Search for the cell housing the specified text and yield its (x, y) center coordinate. 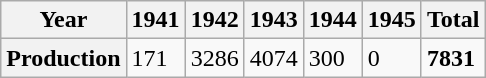
Production (64, 58)
1941 (156, 20)
300 (332, 58)
171 (156, 58)
1942 (214, 20)
0 (392, 58)
4074 (274, 58)
1945 (392, 20)
1944 (332, 20)
Total (453, 20)
7831 (453, 58)
Year (64, 20)
1943 (274, 20)
3286 (214, 58)
